From the cell containing the given text, extract its center point as [X, Y] coordinate. 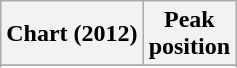
Chart (2012) [72, 34]
Peakposition [189, 34]
